For the text-containing cell, return its midpoint in (x, y) coordinate format. 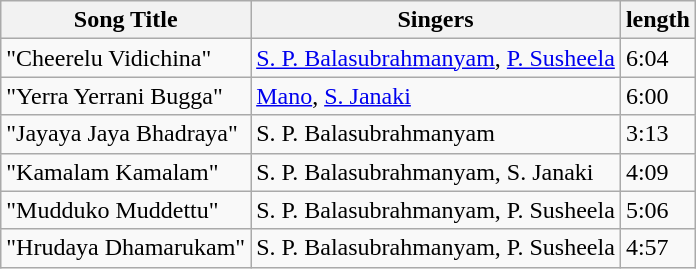
"Jayaya Jaya Bhadraya" (126, 134)
6:00 (658, 96)
5:06 (658, 210)
"Kamalam Kamalam" (126, 172)
length (658, 20)
"Mudduko Muddettu" (126, 210)
"Hrudaya Dhamarukam" (126, 248)
3:13 (658, 134)
Singers (436, 20)
S. P. Balasubrahmanyam (436, 134)
Mano, S. Janaki (436, 96)
4:57 (658, 248)
4:09 (658, 172)
Song Title (126, 20)
6:04 (658, 58)
"Cheerelu Vidichina" (126, 58)
S. P. Balasubrahmanyam, S. Janaki (436, 172)
"Yerra Yerrani Bugga" (126, 96)
